Provide the [x, y] coordinate of the cell's center where the given text is located.  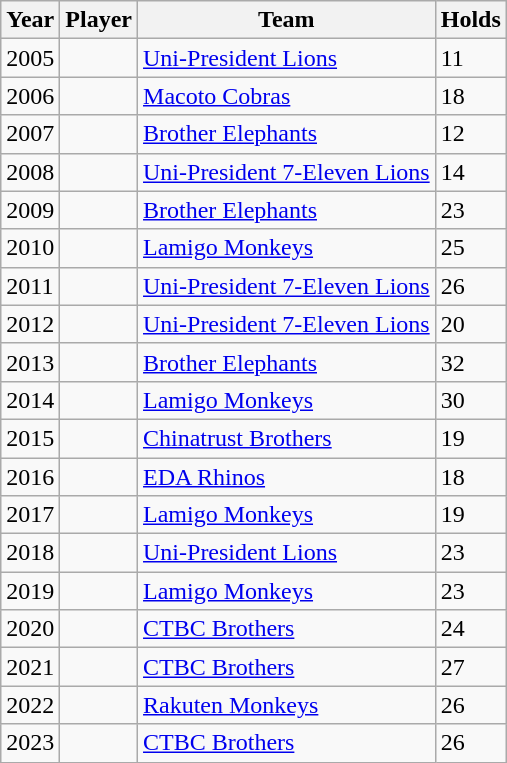
30 [470, 400]
2006 [30, 96]
11 [470, 58]
2013 [30, 362]
Year [30, 20]
2016 [30, 477]
Holds [470, 20]
2019 [30, 591]
27 [470, 667]
2007 [30, 134]
Player [99, 20]
2022 [30, 705]
2018 [30, 553]
2015 [30, 438]
24 [470, 629]
32 [470, 362]
2020 [30, 629]
14 [470, 172]
2021 [30, 667]
2017 [30, 515]
25 [470, 248]
20 [470, 324]
Team [287, 20]
2011 [30, 286]
2014 [30, 400]
2008 [30, 172]
Chinatrust Brothers [287, 438]
2023 [30, 743]
2005 [30, 58]
2012 [30, 324]
2010 [30, 248]
2009 [30, 210]
Macoto Cobras [287, 96]
Rakuten Monkeys [287, 705]
EDA Rhinos [287, 477]
12 [470, 134]
